From the cell containing the given text, extract its center point as (X, Y) coordinate. 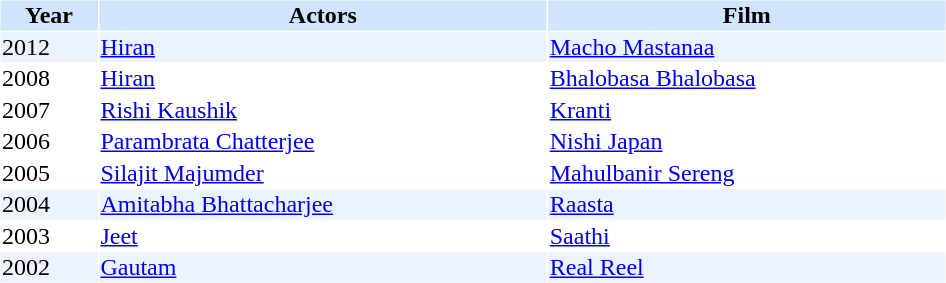
Film (746, 15)
2003 (48, 236)
Mahulbanir Sereng (746, 173)
2005 (48, 173)
2002 (48, 267)
Year (48, 15)
2004 (48, 205)
2006 (48, 141)
Gautam (323, 267)
Rishi Kaushik (323, 110)
Silajit Majumder (323, 173)
2007 (48, 110)
Kranti (746, 110)
Saathi (746, 236)
Actors (323, 15)
Amitabha Bhattacharjee (323, 205)
Real Reel (746, 267)
Bhalobasa Bhalobasa (746, 79)
2008 (48, 79)
Raasta (746, 205)
Nishi Japan (746, 141)
2012 (48, 47)
Jeet (323, 236)
Parambrata Chatterjee (323, 141)
Macho Mastanaa (746, 47)
